Identify which cell holds the provided text, then report its [X, Y] central coordinate. 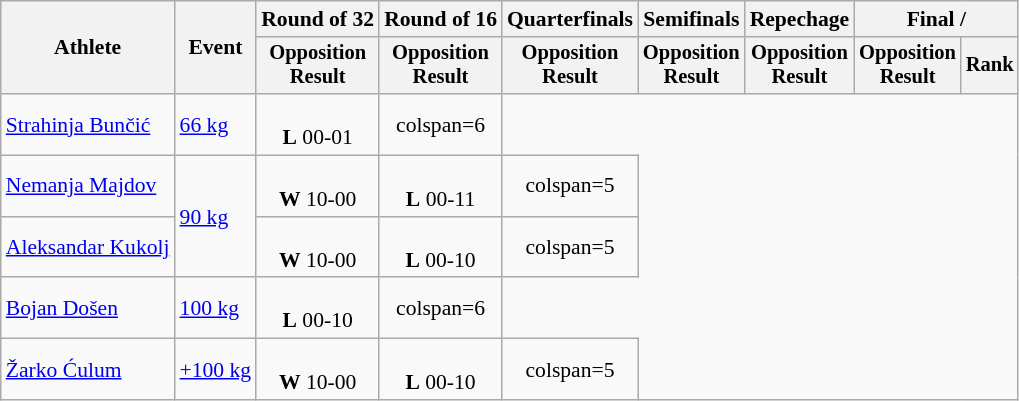
Rank [990, 66]
L 00-11 [440, 186]
Bojan Došen [88, 308]
L 00-01 [318, 124]
Repechage [800, 19]
Aleksandar Kukolj [88, 248]
Strahinja Bunčić [88, 124]
Round of 32 [318, 19]
+100 kg [216, 370]
Žarko Ćulum [88, 370]
66 kg [216, 124]
Nemanja Majdov [88, 186]
Quarterfinals [570, 19]
100 kg [216, 308]
Athlete [88, 48]
90 kg [216, 217]
Final / [936, 19]
Round of 16 [440, 19]
Event [216, 48]
Semifinals [692, 19]
